Capture the cell that displays the provided text and extract its (x, y) central coordinate. 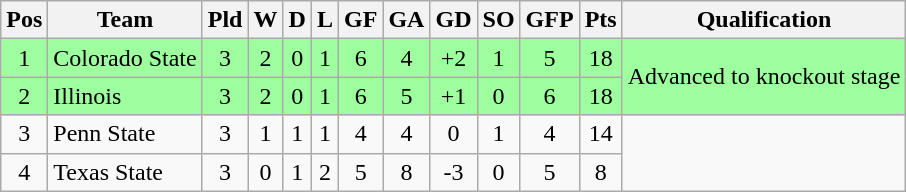
Illinois (125, 96)
+2 (454, 58)
GF (360, 20)
Qualification (764, 20)
Colorado State (125, 58)
+1 (454, 96)
Pts (600, 20)
GD (454, 20)
Penn State (125, 134)
GFP (550, 20)
SO (498, 20)
-3 (454, 172)
GA (406, 20)
14 (600, 134)
Pos (24, 20)
Texas State (125, 172)
Team (125, 20)
D (297, 20)
W (266, 20)
Pld (225, 20)
L (324, 20)
Advanced to knockout stage (764, 77)
